Capture the cell that displays the provided text and extract its (X, Y) central coordinate. 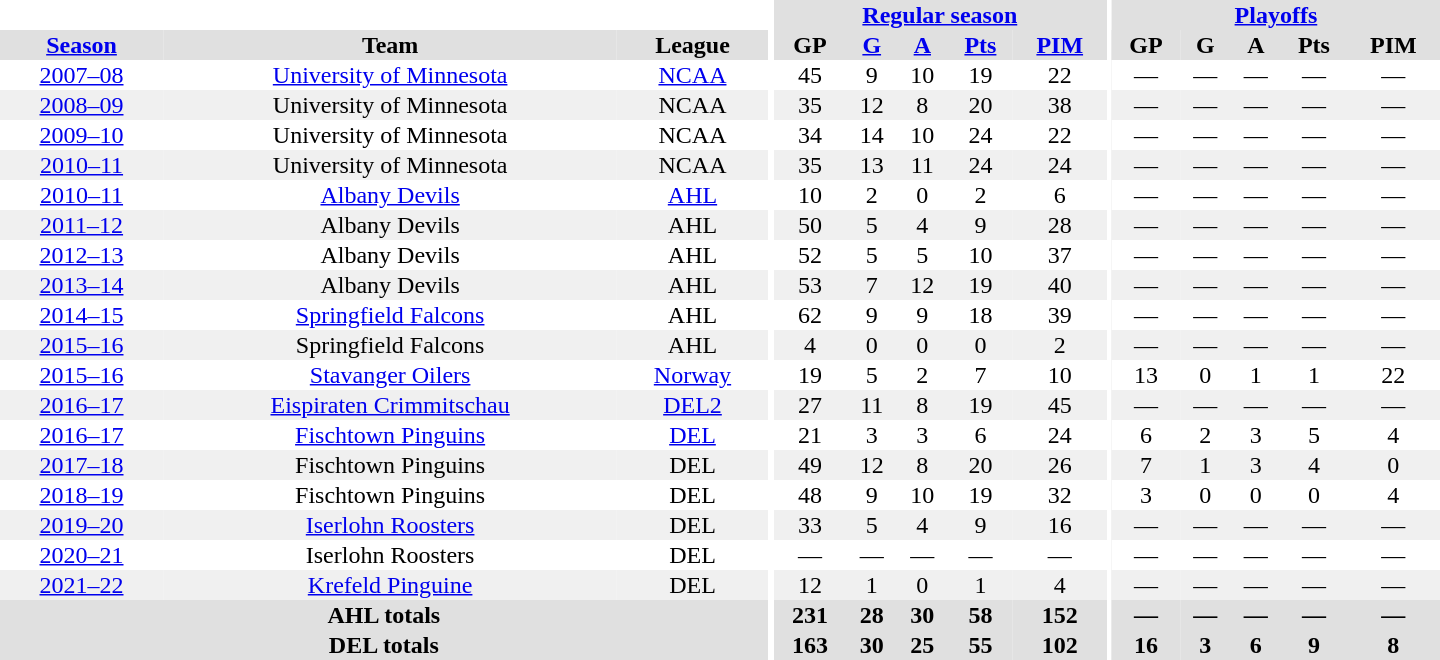
DEL2 (692, 405)
2011–12 (82, 225)
39 (1060, 315)
21 (810, 435)
40 (1060, 285)
55 (981, 645)
Krefeld Pinguine (390, 585)
AHL totals (384, 615)
2009–10 (82, 135)
2013–14 (82, 285)
58 (981, 615)
38 (1060, 105)
2007–08 (82, 75)
37 (1060, 255)
49 (810, 465)
102 (1060, 645)
Norway (692, 375)
2014–15 (82, 315)
2019–20 (82, 525)
Stavanger Oilers (390, 375)
231 (810, 615)
14 (872, 135)
50 (810, 225)
DEL totals (384, 645)
2012–13 (82, 255)
163 (810, 645)
2018–19 (82, 495)
34 (810, 135)
2021–22 (82, 585)
53 (810, 285)
2020–21 (82, 555)
152 (1060, 615)
25 (922, 645)
Eispiraten Crimmitschau (390, 405)
18 (981, 315)
2017–18 (82, 465)
26 (1060, 465)
32 (1060, 495)
2008–09 (82, 105)
Season (82, 45)
Team (390, 45)
27 (810, 405)
52 (810, 255)
Regular season (940, 15)
Playoffs (1276, 15)
League (692, 45)
62 (810, 315)
33 (810, 525)
48 (810, 495)
